Return the (X, Y) coordinate for the center point of the cell that contains the specified text.  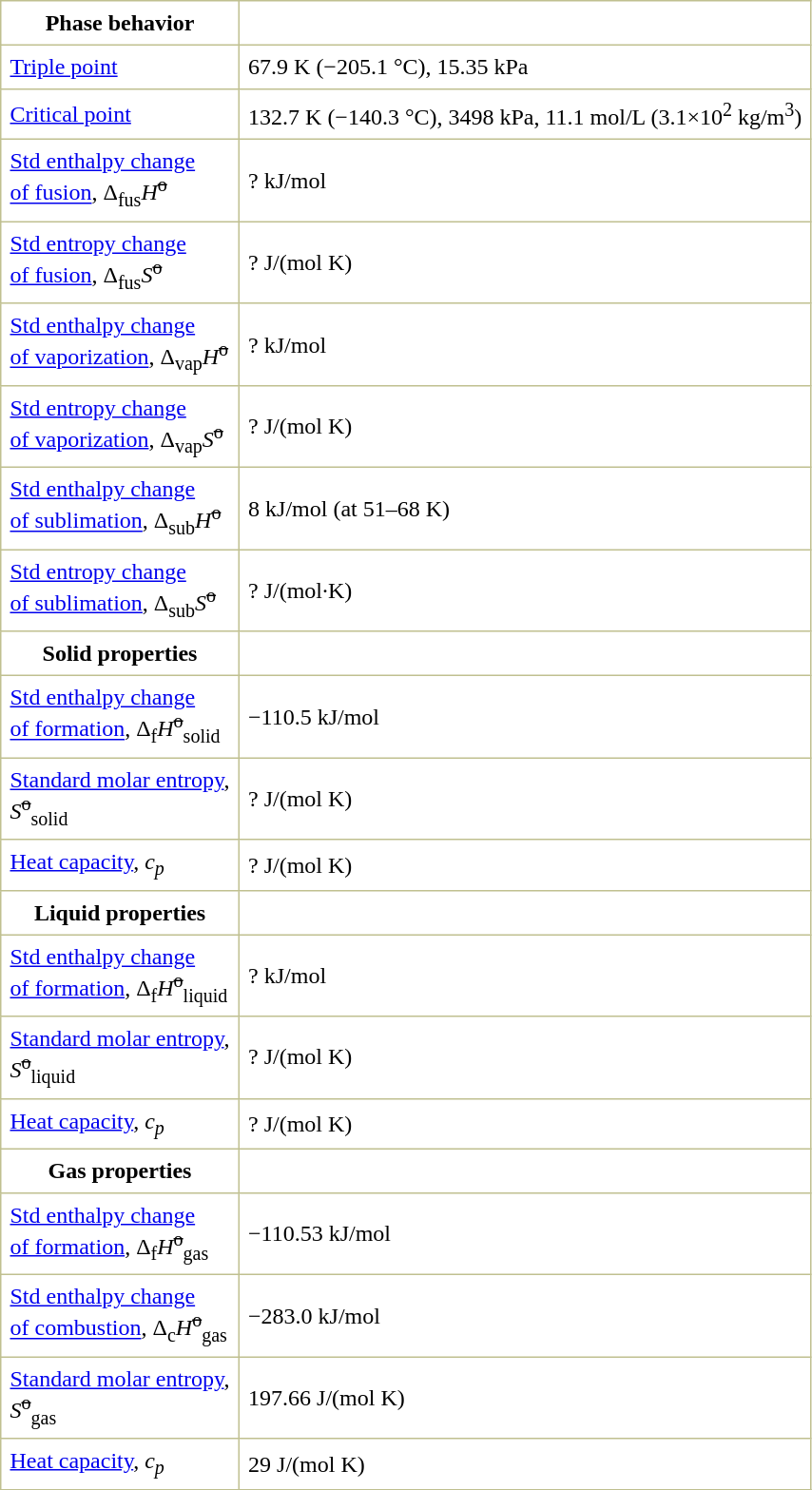
Phase behavior (120, 23)
132.7 K (−140.3 °C), 3498 kPa, 11.1 mol/L (3.1×102 kg/m3) (525, 114)
Std entropy changeof fusion, ΔfusSo (120, 262)
Std enthalpy changeof formation, ΔfHoliquid (120, 976)
−110.53 kJ/mol (525, 1234)
? J/(mol·K) (525, 590)
Std enthalpy changeof formation, ΔfHosolid (120, 717)
Liquid properties (120, 912)
Std entropy changeof vaporization, ΔvapSo (120, 427)
197.66 J/(mol K) (525, 1398)
Standard molar entropy,Sogas (120, 1398)
Std enthalpy changeof sublimation, ΔsubHo (120, 509)
−283.0 kJ/mol (525, 1316)
Standard molar entropy,Soliquid (120, 1057)
Critical point (120, 114)
Gas properties (120, 1171)
Standard molar entropy,Sosolid (120, 799)
67.9 K (−205.1 °C), 15.35 kPa (525, 67)
Triple point (120, 67)
29 J/(mol K) (525, 1464)
Std enthalpy changeof combustion, ΔcHogas (120, 1316)
Std enthalpy changeof formation, ΔfHogas (120, 1234)
−110.5 kJ/mol (525, 717)
Std enthalpy changeof vaporization, ΔvapHo (120, 344)
Solid properties (120, 653)
Std entropy changeof sublimation, ΔsubSo (120, 590)
Std enthalpy changeof fusion, ΔfusHo (120, 181)
8 kJ/mol (at 51–68 K) (525, 509)
